Return the (x, y) coordinate for the center point of the cell that contains the specified text.  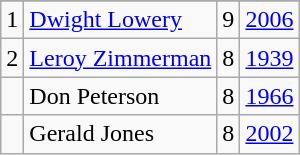
1 (12, 20)
2006 (270, 20)
Gerald Jones (120, 134)
Dwight Lowery (120, 20)
Leroy Zimmerman (120, 58)
2 (12, 58)
2002 (270, 134)
1966 (270, 96)
Don Peterson (120, 96)
1939 (270, 58)
9 (228, 20)
